Pinpoint the cell where the given text exists, returning its (x, y) midpoint coordinate. 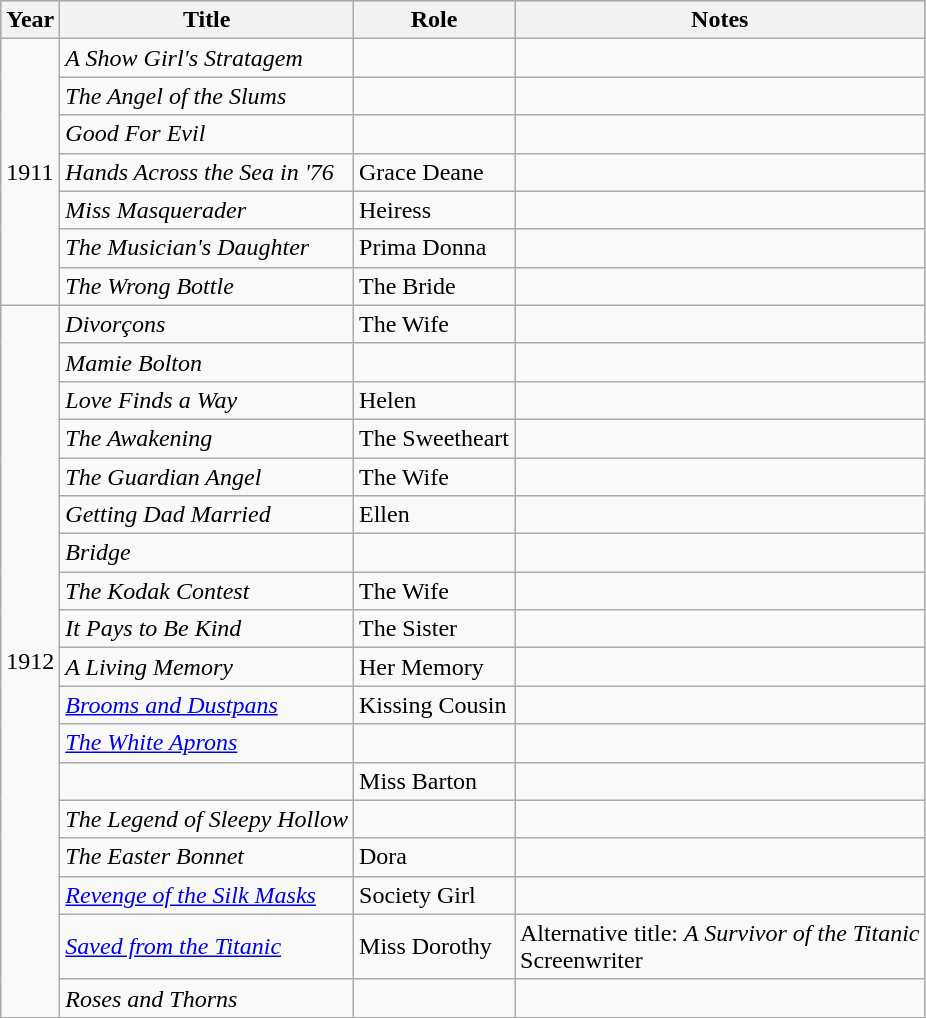
The Legend of Sleepy Hollow (207, 819)
Miss Dorothy (434, 946)
Dora (434, 857)
Notes (720, 20)
Getting Dad Married (207, 515)
Prima Donna (434, 248)
The Awakening (207, 438)
The Kodak Contest (207, 591)
Mamie Bolton (207, 362)
Heiress (434, 210)
It Pays to Be Kind (207, 629)
Grace Deane (434, 172)
Her Memory (434, 667)
Helen (434, 400)
Title (207, 20)
The Sweetheart (434, 438)
Year (30, 20)
Hands Across the Sea in '76 (207, 172)
Society Girl (434, 895)
Good For Evil (207, 134)
Miss Masquerader (207, 210)
Miss Barton (434, 781)
The Wrong Bottle (207, 286)
Bridge (207, 553)
Role (434, 20)
Alternative title: A Survivor of the TitanicScreenwriter (720, 946)
A Show Girl's Stratagem (207, 58)
The Musician's Daughter (207, 248)
Roses and Thorns (207, 998)
Ellen (434, 515)
Love Finds a Way (207, 400)
The White Aprons (207, 743)
Saved from the Titanic (207, 946)
The Guardian Angel (207, 477)
Revenge of the Silk Masks (207, 895)
Brooms and Dustpans (207, 705)
Divorçons (207, 324)
The Bride (434, 286)
The Easter Bonnet (207, 857)
1912 (30, 661)
Kissing Cousin (434, 705)
A Living Memory (207, 667)
1911 (30, 172)
The Sister (434, 629)
The Angel of the Slums (207, 96)
